From the cell containing the given text, extract its center point as (X, Y) coordinate. 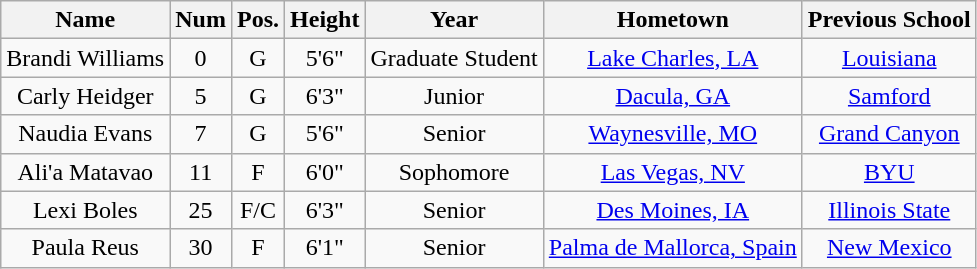
Previous School (889, 20)
Dacula, GA (672, 96)
Sophomore (454, 172)
BYU (889, 172)
Height (325, 20)
Waynesville, MO (672, 134)
6'1" (325, 248)
Hometown (672, 20)
Ali'a Matavao (86, 172)
Louisiana (889, 58)
Name (86, 20)
Junior (454, 96)
Illinois State (889, 210)
Palma de Mallorca, Spain (672, 248)
Las Vegas, NV (672, 172)
7 (201, 134)
Lexi Boles (86, 210)
5 (201, 96)
Pos. (258, 20)
25 (201, 210)
Samford (889, 96)
6'0" (325, 172)
Naudia Evans (86, 134)
Num (201, 20)
Des Moines, IA (672, 210)
30 (201, 248)
Year (454, 20)
11 (201, 172)
Grand Canyon (889, 134)
Paula Reus (86, 248)
Carly Heidger (86, 96)
New Mexico (889, 248)
Lake Charles, LA (672, 58)
0 (201, 58)
F/C (258, 210)
Graduate Student (454, 58)
Brandi Williams (86, 58)
